Output the (X, Y) coordinate of the center of the cell containing the given text.  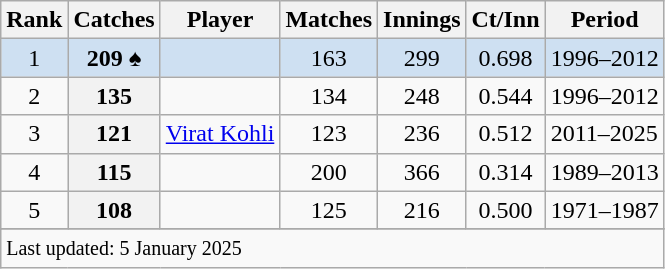
Matches (329, 20)
0.544 (506, 96)
299 (422, 58)
1971–1987 (604, 210)
Ct/Inn (506, 20)
123 (329, 134)
Player (220, 20)
4 (34, 172)
Catches (114, 20)
163 (329, 58)
3 (34, 134)
1989–2013 (604, 172)
366 (422, 172)
0.512 (506, 134)
108 (114, 210)
Virat Kohli (220, 134)
2 (34, 96)
135 (114, 96)
121 (114, 134)
125 (329, 210)
2011–2025 (604, 134)
134 (329, 96)
0.698 (506, 58)
5 (34, 210)
115 (114, 172)
0.500 (506, 210)
Rank (34, 20)
1 (34, 58)
236 (422, 134)
216 (422, 210)
200 (329, 172)
209 ♠ (114, 58)
Period (604, 20)
0.314 (506, 172)
Innings (422, 20)
Last updated: 5 January 2025 (332, 248)
248 (422, 96)
